Find where the given text appears and provide that cell's center as (X, Y) coordinate. 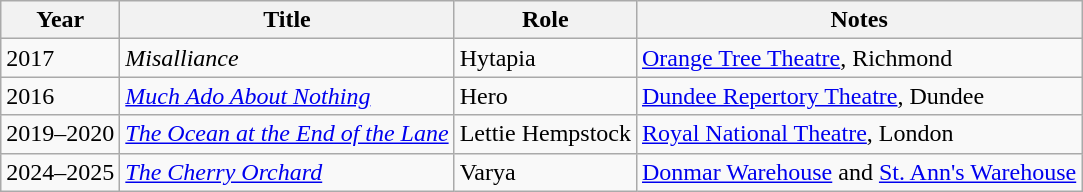
Hero (545, 96)
Lettie Hempstock (545, 134)
Notes (858, 20)
Hytapia (545, 58)
Donmar Warehouse and St. Ann's Warehouse (858, 172)
2024–2025 (60, 172)
Royal National Theatre, London (858, 134)
Orange Tree Theatre, Richmond (858, 58)
Misalliance (287, 58)
2019–2020 (60, 134)
Dundee Repertory Theatre, Dundee (858, 96)
2017 (60, 58)
Varya (545, 172)
Title (287, 20)
2016 (60, 96)
The Cherry Orchard (287, 172)
The Ocean at the End of the Lane (287, 134)
Much Ado About Nothing (287, 96)
Role (545, 20)
Year (60, 20)
